Output the (X, Y) coordinate of the center of the cell containing the given text.  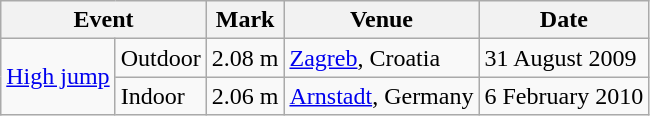
Mark (245, 20)
Event (104, 20)
Venue (382, 20)
31 August 2009 (564, 58)
Zagreb, Croatia (382, 58)
2.08 m (245, 58)
Date (564, 20)
6 February 2010 (564, 96)
2.06 m (245, 96)
High jump (58, 77)
Arnstadt, Germany (382, 96)
Outdoor (160, 58)
Indoor (160, 96)
